Determine the (X, Y) coordinate at the center of the cell enclosing the given text.  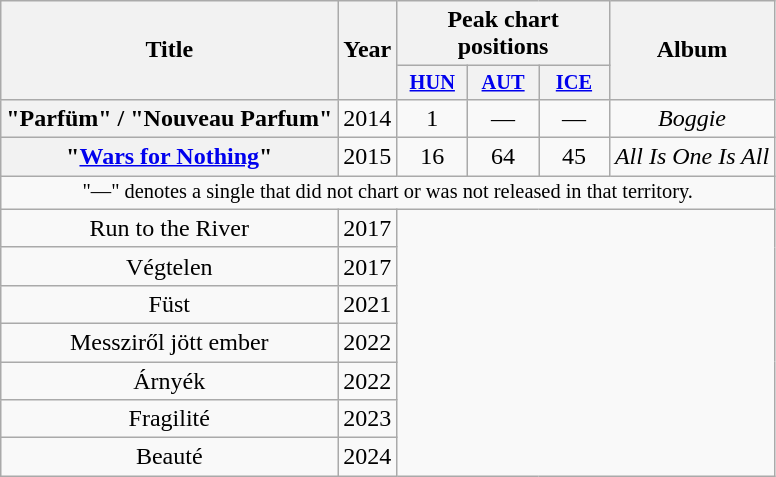
2024 (368, 457)
2015 (368, 157)
Run to the River (170, 228)
Year (368, 50)
2023 (368, 419)
Messziről jött ember (170, 342)
16 (432, 157)
Beauté (170, 457)
Album (692, 50)
ICE (574, 83)
2021 (368, 304)
45 (574, 157)
Title (170, 50)
Végtelen (170, 266)
Boggie (692, 118)
"—" denotes a single that did not chart or was not released in that territory. (388, 193)
Peak chart positions (504, 34)
HUN (432, 83)
1 (432, 118)
Fragilité (170, 419)
Árnyék (170, 381)
Füst (170, 304)
"Parfüm" / "Nouveau Parfum" (170, 118)
2014 (368, 118)
AUT (504, 83)
"Wars for Nothing" (170, 157)
64 (504, 157)
All Is One Is All (692, 157)
